Return the (x, y) coordinate for the center point of the cell that contains the specified text.  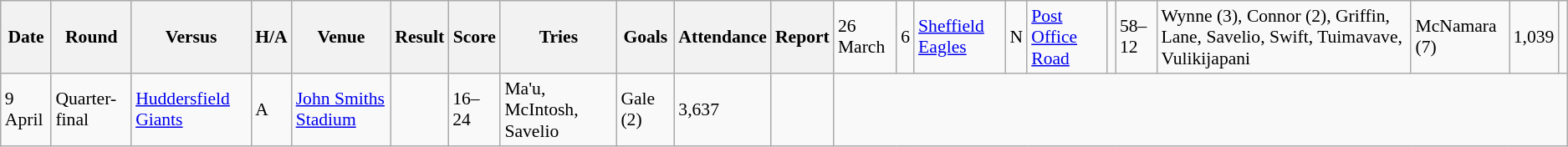
Round (91, 37)
Result (420, 37)
Gale (2) (646, 110)
Huddersfield Giants (191, 110)
Date (27, 37)
John Smiths Stadium (341, 110)
Tries (559, 37)
26 March (865, 37)
Sheffield Eagles (960, 37)
McNamara (7) (1460, 37)
9 April (27, 110)
Ma'u, McIntosh, Savelio (559, 110)
H/A (271, 37)
16–24 (474, 110)
Post Office Road (1067, 37)
Versus (191, 37)
6 (905, 37)
N (1017, 37)
Score (474, 37)
A (271, 110)
Goals (646, 37)
1,039 (1534, 37)
3,637 (723, 110)
Report (803, 37)
Attendance (723, 37)
58–12 (1136, 37)
Quarter-final (91, 110)
Venue (341, 37)
Wynne (3), Connor (2), Griffin, Lane, Savelio, Swift, Tuimavave, Vulikijapani (1284, 37)
